Pinpoint the cell where the given text exists, returning its (x, y) midpoint coordinate. 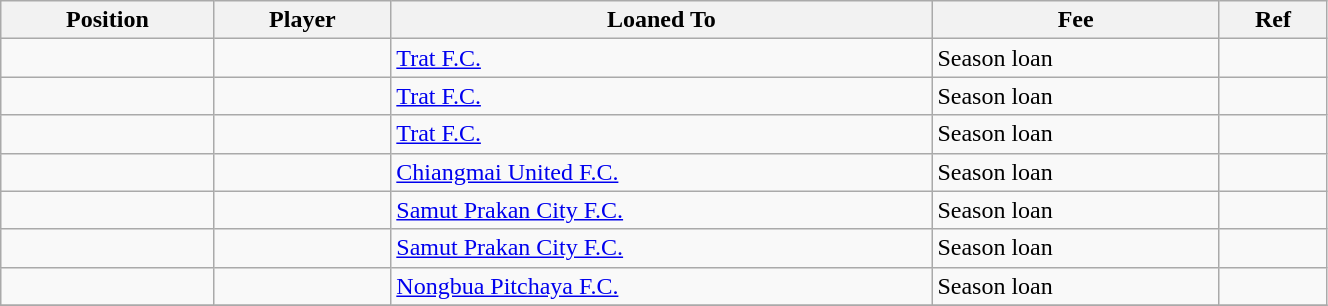
Player (302, 20)
Ref (1272, 20)
Nongbua Pitchaya F.C. (662, 286)
Chiangmai United F.C. (662, 172)
Position (108, 20)
Loaned To (662, 20)
Fee (1076, 20)
